Scan for the cell matching the given text and deliver its [x, y] coordinate at center. 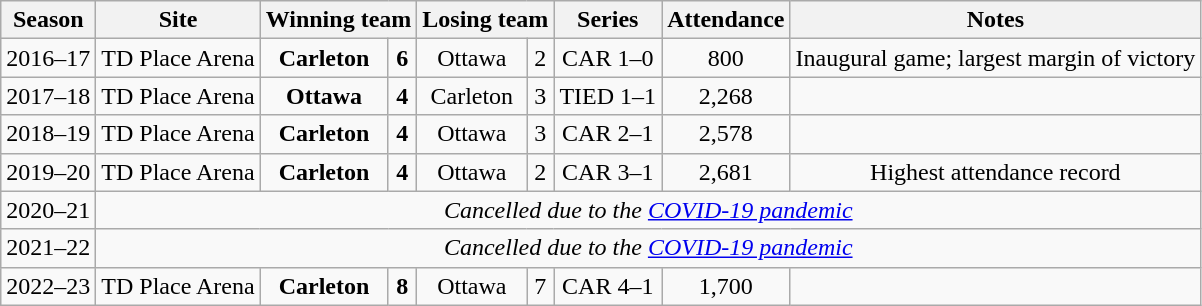
2019–20 [48, 172]
2021–22 [48, 248]
2018–19 [48, 134]
CAR 3–1 [608, 172]
Site [178, 20]
Notes [996, 20]
Inaugural game; largest margin of victory [996, 58]
6 [402, 58]
Series [608, 20]
2,681 [726, 172]
2017–18 [48, 96]
2020–21 [48, 210]
Season [48, 20]
1,700 [726, 286]
CAR 2–1 [608, 134]
Winning team [338, 20]
800 [726, 58]
TIED 1–1 [608, 96]
CAR 4–1 [608, 286]
CAR 1–0 [608, 58]
Losing team [486, 20]
8 [402, 286]
Attendance [726, 20]
2,268 [726, 96]
7 [540, 286]
2022–23 [48, 286]
2,578 [726, 134]
2016–17 [48, 58]
Highest attendance record [996, 172]
